Identify which cell holds the provided text, then report its (x, y) central coordinate. 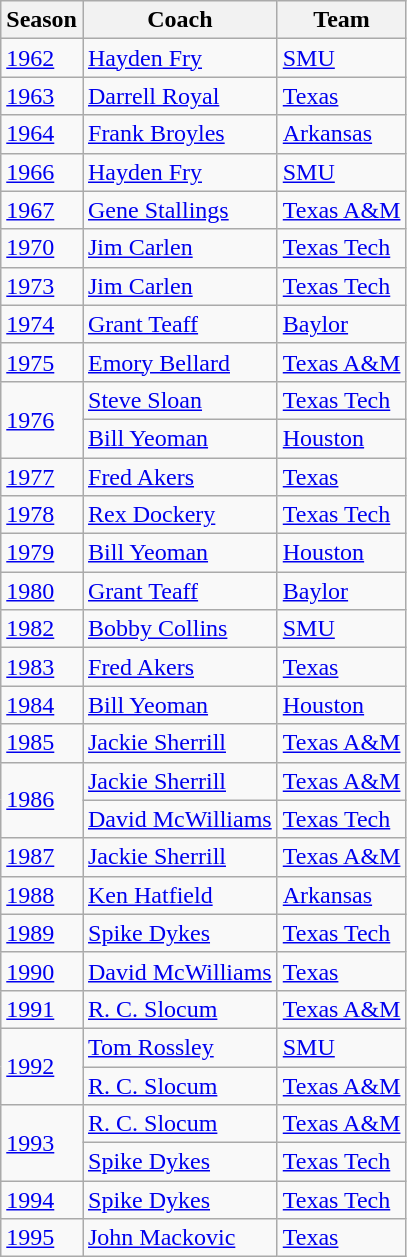
1990 (42, 971)
John Mackovic (180, 1238)
Team (342, 20)
1980 (42, 591)
1982 (42, 629)
Coach (180, 20)
1988 (42, 895)
1978 (42, 515)
1966 (42, 172)
Frank Broyles (180, 134)
1970 (42, 248)
1994 (42, 1200)
1975 (42, 362)
Ken Hatfield (180, 895)
1967 (42, 210)
1979 (42, 553)
1991 (42, 1009)
Darrell Royal (180, 96)
1985 (42, 743)
1964 (42, 134)
Gene Stallings (180, 210)
Rex Dockery (180, 515)
Emory Bellard (180, 362)
1995 (42, 1238)
1976 (42, 419)
1987 (42, 857)
1977 (42, 477)
1973 (42, 286)
1962 (42, 58)
1974 (42, 324)
1963 (42, 96)
1989 (42, 933)
Bobby Collins (180, 629)
1992 (42, 1066)
1983 (42, 667)
Season (42, 20)
1984 (42, 705)
Tom Rossley (180, 1047)
1986 (42, 800)
Steve Sloan (180, 400)
1993 (42, 1143)
